Search for the cell housing the specified text and yield its [x, y] center coordinate. 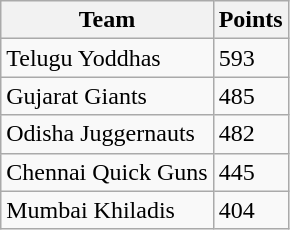
Odisha Juggernauts [107, 134]
Mumbai Khiladis [107, 210]
404 [250, 210]
482 [250, 134]
Team [107, 20]
Gujarat Giants [107, 96]
Chennai Quick Guns [107, 172]
445 [250, 172]
Telugu Yoddhas [107, 58]
593 [250, 58]
485 [250, 96]
Points [250, 20]
